Return the [X, Y] coordinate for the center point of the cell that contains the specified text.  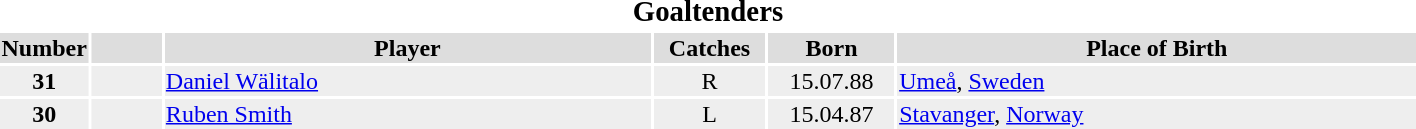
15.04.87 [832, 114]
Catches [709, 48]
Daniel Wälitalo [407, 81]
Born [832, 48]
Umeå, Sweden [1157, 81]
31 [44, 81]
Player [407, 48]
L [709, 114]
Ruben Smith [407, 114]
Number [44, 48]
30 [44, 114]
15.07.88 [832, 81]
R [709, 81]
Place of Birth [1157, 48]
Stavanger, Norway [1157, 114]
